From the cell containing the given text, extract its center point as (x, y) coordinate. 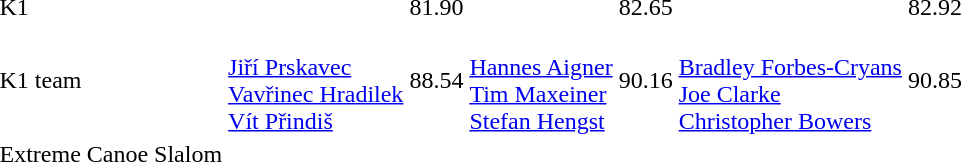
Hannes AignerTim MaxeinerStefan Hengst (541, 80)
88.54 (436, 80)
Jiří PrskavecVavřinec HradilekVít Přindiš (316, 80)
Bradley Forbes-CryansJoe ClarkeChristopher Bowers (790, 80)
90.16 (646, 80)
